Return [X, Y] of the center of cell containing provided text 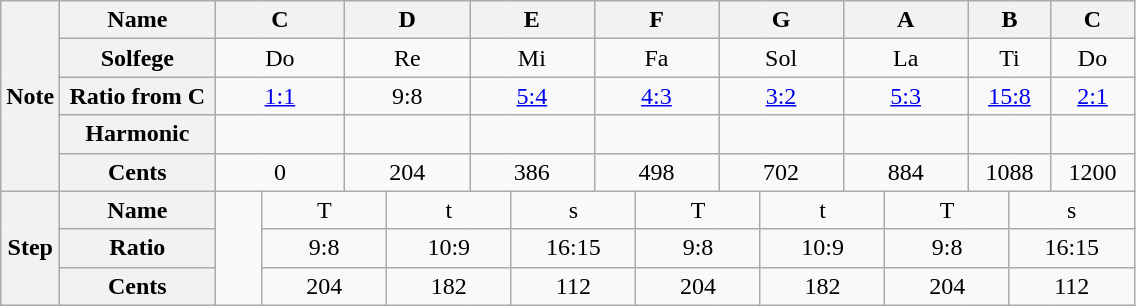
Note [30, 96]
G [782, 20]
Fa [656, 58]
D [408, 20]
Sol [782, 58]
Ratio [138, 248]
Mi [532, 58]
884 [906, 172]
702 [782, 172]
B [1010, 20]
5:4 [532, 96]
A [906, 20]
1088 [1010, 172]
E [532, 20]
386 [532, 172]
5:3 [906, 96]
Re [408, 58]
498 [656, 172]
3:2 [782, 96]
Solfege [138, 58]
1:1 [280, 96]
2:1 [1092, 96]
0 [280, 172]
Harmonic [138, 134]
La [906, 58]
Ti [1010, 58]
Ratio from C [138, 96]
15:8 [1010, 96]
4:3 [656, 96]
1200 [1092, 172]
F [656, 20]
Step [30, 248]
